Scan for the cell matching the given text and deliver its (X, Y) coordinate at center. 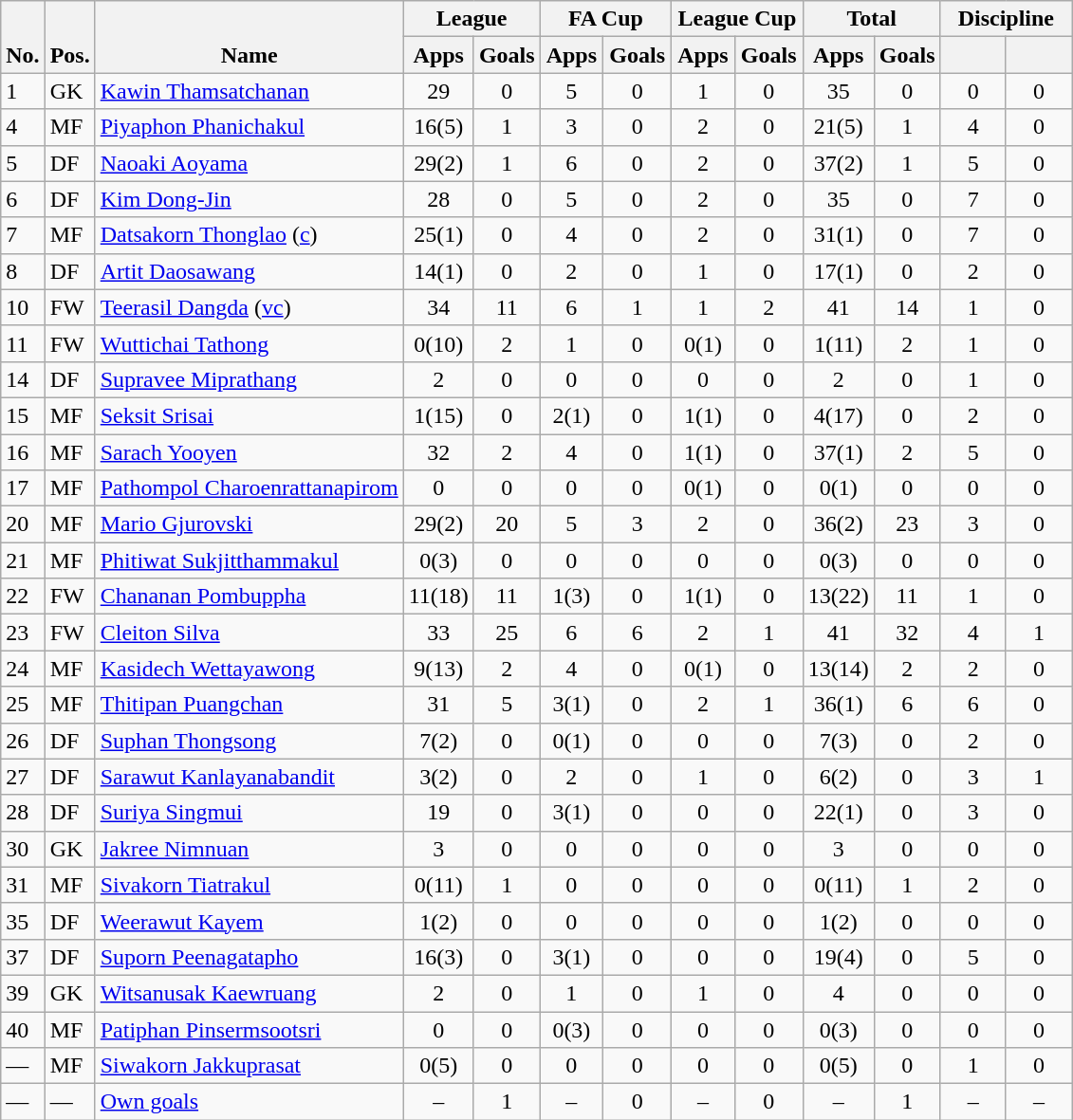
11(18) (438, 597)
Naoaki Aoyama (249, 163)
4(17) (839, 415)
37 (23, 957)
FA Cup (605, 19)
Datsakorn Thonglao (c) (249, 235)
34 (438, 307)
24 (23, 669)
Suphan Thongsong (249, 741)
30 (23, 849)
19(4) (839, 957)
Thitipan Puangchan (249, 705)
21(5) (839, 127)
Name (249, 37)
Kim Dong-Jin (249, 199)
Mario Gjurovski (249, 524)
9(13) (438, 669)
Sarach Yooyen (249, 452)
Supravee Miprathang (249, 379)
League (472, 19)
27 (23, 777)
Suporn Peenagatapho (249, 957)
0(10) (438, 343)
37(2) (839, 163)
36(2) (839, 524)
17(1) (839, 271)
Kawin Thamsatchanan (249, 91)
2(1) (571, 415)
Phitiwat Sukjitthammakul (249, 560)
31(1) (839, 235)
Witsanusak Kaewruang (249, 993)
Siwakorn Jakkuprasat (249, 1066)
22 (23, 597)
Own goals (249, 1102)
36(1) (839, 705)
Artit Daosawang (249, 271)
25(1) (438, 235)
Seksit Srisai (249, 415)
League Cup (738, 19)
29 (438, 91)
15 (23, 415)
Total (871, 19)
Sivakorn Tiatrakul (249, 885)
8 (23, 271)
16(3) (438, 957)
Pathompol Charoenrattanapirom (249, 488)
37(1) (839, 452)
13(22) (839, 597)
22(1) (839, 813)
Discipline (1006, 19)
Jakree Nimnuan (249, 849)
10 (23, 307)
Pos. (70, 37)
26 (23, 741)
17 (23, 488)
14(1) (438, 271)
1(3) (571, 597)
16(5) (438, 127)
13(14) (839, 669)
21 (23, 560)
19 (438, 813)
Patiphan Pinsermsootsri (249, 1029)
Weerawut Kayem (249, 921)
33 (438, 633)
1(15) (438, 415)
40 (23, 1029)
Suriya Singmui (249, 813)
Piyaphon Phanichakul (249, 127)
3(2) (438, 777)
7(3) (839, 741)
Sarawut Kanlayanabandit (249, 777)
No. (23, 37)
39 (23, 993)
1(11) (839, 343)
Teerasil Dangda (vc) (249, 307)
6(2) (839, 777)
7(2) (438, 741)
16 (23, 452)
Cleiton Silva (249, 633)
Wuttichai Tathong (249, 343)
Chananan Pombuppha (249, 597)
Kasidech Wettayawong (249, 669)
